Locate the cell with the specified text and output its [X, Y] center coordinate. 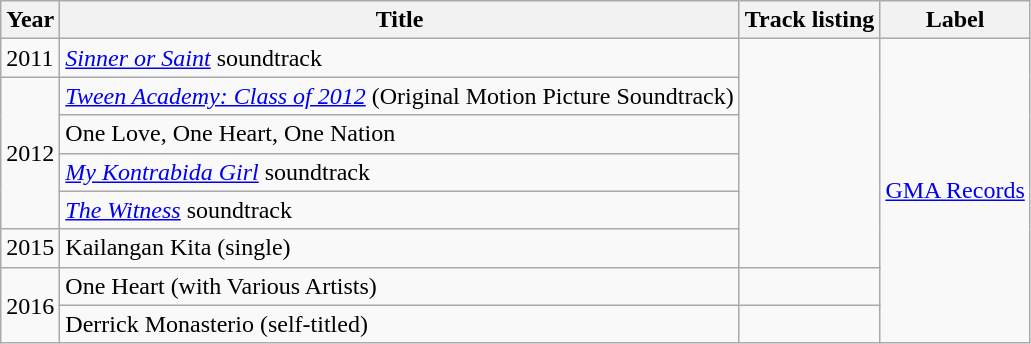
Derrick Monasterio (self-titled) [400, 324]
2012 [30, 153]
One Love, One Heart, One Nation [400, 134]
Track listing [810, 20]
Year [30, 20]
My Kontrabida Girl soundtrack [400, 172]
Tween Academy: Class of 2012 (Original Motion Picture Soundtrack) [400, 96]
2011 [30, 58]
One Heart (with Various Artists) [400, 286]
Sinner or Saint soundtrack [400, 58]
GMA Records [955, 191]
2015 [30, 248]
The Witness soundtrack [400, 210]
Title [400, 20]
2016 [30, 305]
Label [955, 20]
Kailangan Kita (single) [400, 248]
